Capture the cell that displays the provided text and extract its (x, y) central coordinate. 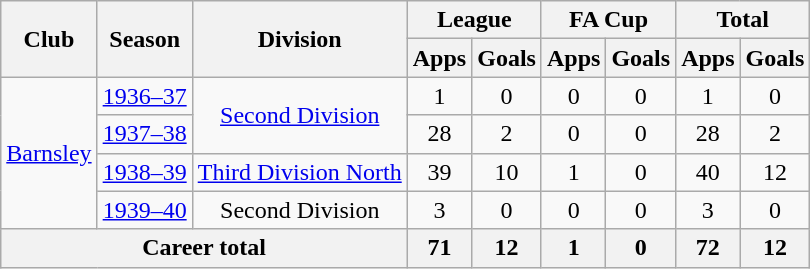
Career total (204, 248)
Total (743, 20)
40 (708, 172)
Club (49, 39)
League (474, 20)
10 (507, 172)
39 (439, 172)
72 (708, 248)
1937–38 (144, 134)
Third Division North (300, 172)
1936–37 (144, 96)
Season (144, 39)
Division (300, 39)
FA Cup (608, 20)
Barnsley (49, 153)
1939–40 (144, 210)
1938–39 (144, 172)
71 (439, 248)
